Locate the cell with the specified text and output its [x, y] center coordinate. 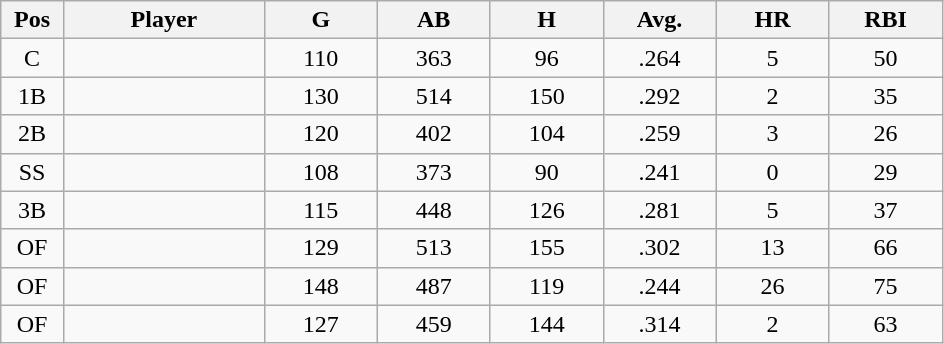
29 [886, 172]
.241 [660, 172]
RBI [886, 20]
148 [320, 286]
50 [886, 58]
514 [434, 96]
.302 [660, 248]
37 [886, 210]
108 [320, 172]
.259 [660, 134]
.244 [660, 286]
402 [434, 134]
1B [32, 96]
.281 [660, 210]
63 [886, 324]
373 [434, 172]
Avg. [660, 20]
126 [546, 210]
459 [434, 324]
110 [320, 58]
3B [32, 210]
75 [886, 286]
448 [434, 210]
119 [546, 286]
G [320, 20]
150 [546, 96]
.314 [660, 324]
H [546, 20]
AB [434, 20]
HR [772, 20]
96 [546, 58]
155 [546, 248]
129 [320, 248]
130 [320, 96]
2B [32, 134]
35 [886, 96]
363 [434, 58]
66 [886, 248]
127 [320, 324]
13 [772, 248]
Player [164, 20]
C [32, 58]
144 [546, 324]
.264 [660, 58]
513 [434, 248]
.292 [660, 96]
90 [546, 172]
Pos [32, 20]
0 [772, 172]
487 [434, 286]
SS [32, 172]
115 [320, 210]
3 [772, 134]
104 [546, 134]
120 [320, 134]
